Capture the cell that displays the provided text and extract its (X, Y) central coordinate. 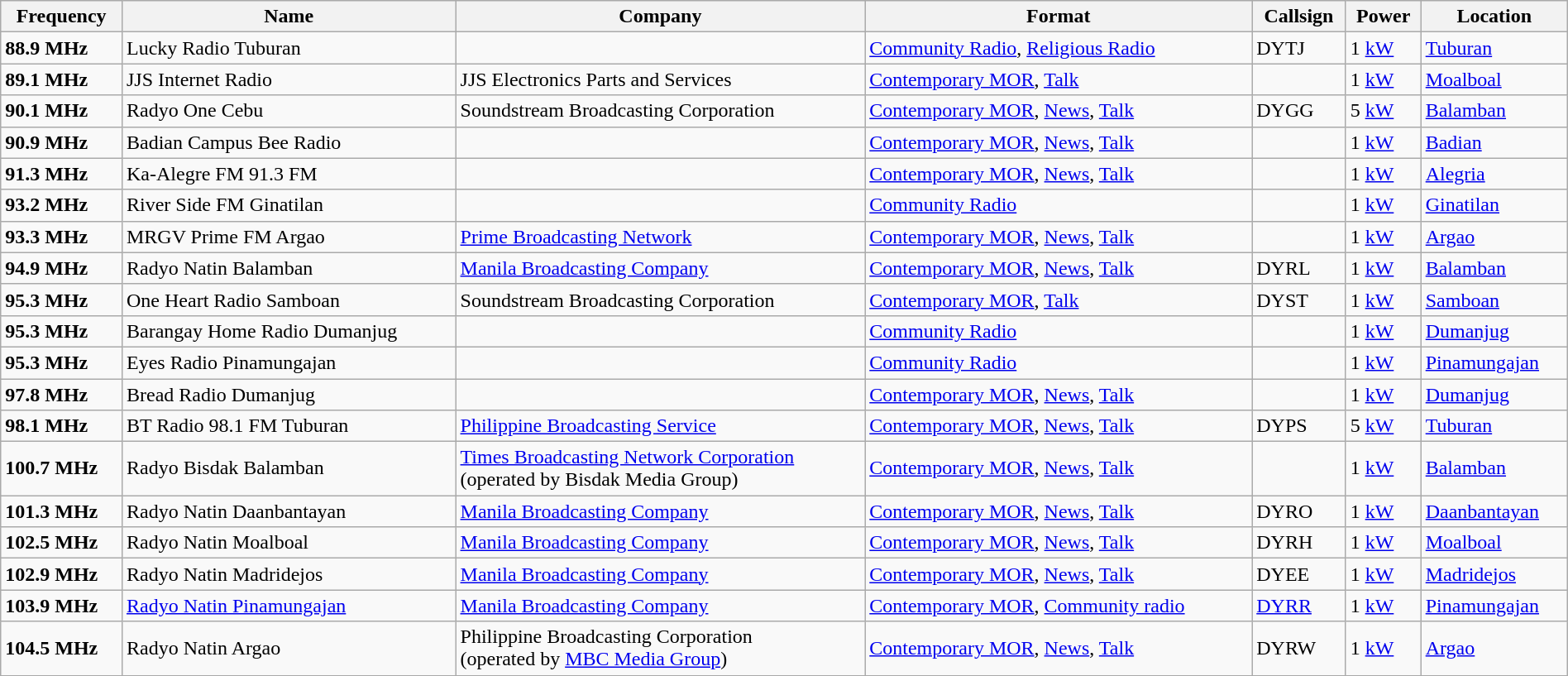
Contemporary MOR, Community radio (1059, 606)
102.9 MHz (61, 574)
91.3 MHz (61, 174)
Radyo Natin Daanbantayan (289, 511)
Radyo Natin Argao (289, 649)
DYST (1298, 300)
Frequency (61, 17)
MRGV Prime FM Argao (289, 237)
Lucky Radio Tuburan (289, 48)
Radyo Natin Pinamungajan (289, 606)
97.8 MHz (61, 395)
Samboan (1494, 300)
JJS Electronics Parts and Services (660, 79)
98.1 MHz (61, 426)
DYRR (1298, 606)
Community Radio, Religious Radio (1059, 48)
90.9 MHz (61, 142)
Times Broadcasting Network Corporation(operated by Bisdak Media Group) (660, 468)
DYEE (1298, 574)
DYGG (1298, 111)
Radyo Natin Balamban (289, 268)
Barangay Home Radio Dumanjug (289, 331)
Radyo Natin Moalboal (289, 543)
BT Radio 98.1 FM Tuburan (289, 426)
Eyes Radio Pinamungajan (289, 362)
DYRW (1298, 649)
Company (660, 17)
102.5 MHz (61, 543)
104.5 MHz (61, 649)
Power (1383, 17)
93.3 MHz (61, 237)
89.1 MHz (61, 79)
JJS Internet Radio (289, 79)
Bread Radio Dumanjug (289, 395)
Philippine Broadcasting Service (660, 426)
Alegria (1494, 174)
Format (1059, 17)
Badian Campus Bee Radio (289, 142)
Ka-Alegre FM 91.3 FM (289, 174)
94.9 MHz (61, 268)
Radyo One Cebu (289, 111)
Prime Broadcasting Network (660, 237)
101.3 MHz (61, 511)
DYPS (1298, 426)
Ginatilan (1494, 205)
103.9 MHz (61, 606)
Callsign (1298, 17)
100.7 MHz (61, 468)
DYRH (1298, 543)
Location (1494, 17)
Madridejos (1494, 574)
DYRL (1298, 268)
DYRO (1298, 511)
Badian (1494, 142)
Philippine Broadcasting Corporation(operated by MBC Media Group) (660, 649)
Radyo Natin Madridejos (289, 574)
DYTJ (1298, 48)
Daanbantayan (1494, 511)
Radyo Bisdak Balamban (289, 468)
90.1 MHz (61, 111)
One Heart Radio Samboan (289, 300)
River Side FM Ginatilan (289, 205)
88.9 MHz (61, 48)
Name (289, 17)
93.2 MHz (61, 205)
